From the cell containing the given text, extract its center point as (X, Y) coordinate. 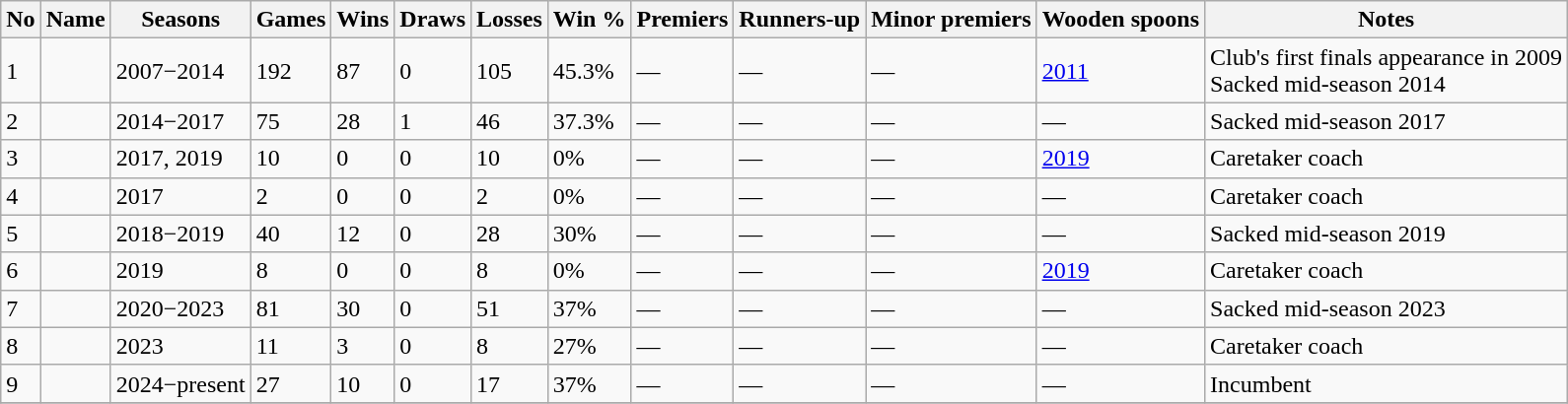
51 (510, 308)
Sacked mid-season 2017 (1387, 121)
7 (21, 308)
Games (291, 20)
11 (291, 346)
45.3% (590, 71)
Wins (363, 20)
2017, 2019 (180, 159)
Minor premiers (951, 20)
2014−2017 (180, 121)
192 (291, 71)
2017 (180, 196)
Draws (433, 20)
2023 (180, 346)
Premiers (682, 20)
2024−present (180, 383)
87 (363, 71)
9 (21, 383)
27 (291, 383)
Sacked mid-season 2023 (1387, 308)
81 (291, 308)
Club's first finals appearance in 2009Sacked mid-season 2014 (1387, 71)
30% (590, 234)
12 (363, 234)
46 (510, 121)
Win % (590, 20)
6 (21, 271)
4 (21, 196)
No (21, 20)
Runners-up (800, 20)
2020−2023 (180, 308)
Notes (1387, 20)
2011 (1120, 71)
Seasons (180, 20)
Name (75, 20)
40 (291, 234)
5 (21, 234)
Incumbent (1387, 383)
2007−2014 (180, 71)
75 (291, 121)
Losses (510, 20)
Wooden spoons (1120, 20)
2018−2019 (180, 234)
30 (363, 308)
27% (590, 346)
37.3% (590, 121)
17 (510, 383)
Sacked mid-season 2019 (1387, 234)
105 (510, 71)
